Identify which cell holds the provided text, then report its (X, Y) central coordinate. 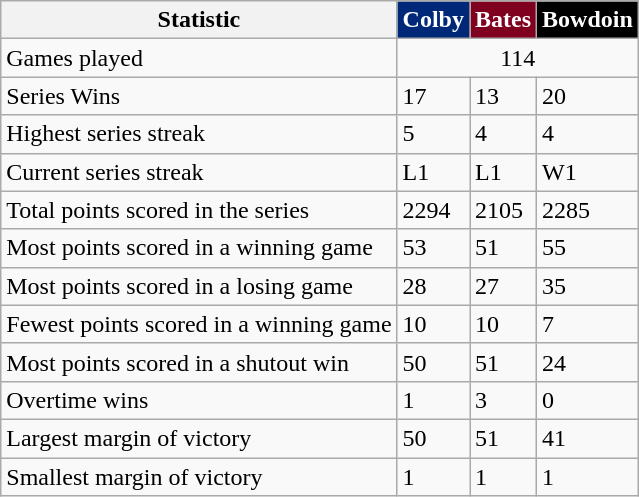
28 (433, 286)
Current series streak (199, 172)
Most points scored in a losing game (199, 286)
55 (588, 248)
W1 (588, 172)
114 (518, 58)
Smallest margin of victory (199, 477)
Most points scored in a shutout win (199, 362)
Total points scored in the series (199, 210)
24 (588, 362)
Largest margin of victory (199, 438)
0 (588, 400)
20 (588, 96)
Overtime wins (199, 400)
53 (433, 248)
2294 (433, 210)
35 (588, 286)
17 (433, 96)
2285 (588, 210)
Fewest points scored in a winning game (199, 324)
Highest series streak (199, 134)
Bowdoin (588, 20)
Most points scored in a winning game (199, 248)
7 (588, 324)
13 (504, 96)
27 (504, 286)
Games played (199, 58)
Statistic (199, 20)
41 (588, 438)
Bates (504, 20)
Colby (433, 20)
3 (504, 400)
Series Wins (199, 96)
2105 (504, 210)
5 (433, 134)
